Pinpoint the cell where the given text exists, returning its (X, Y) midpoint coordinate. 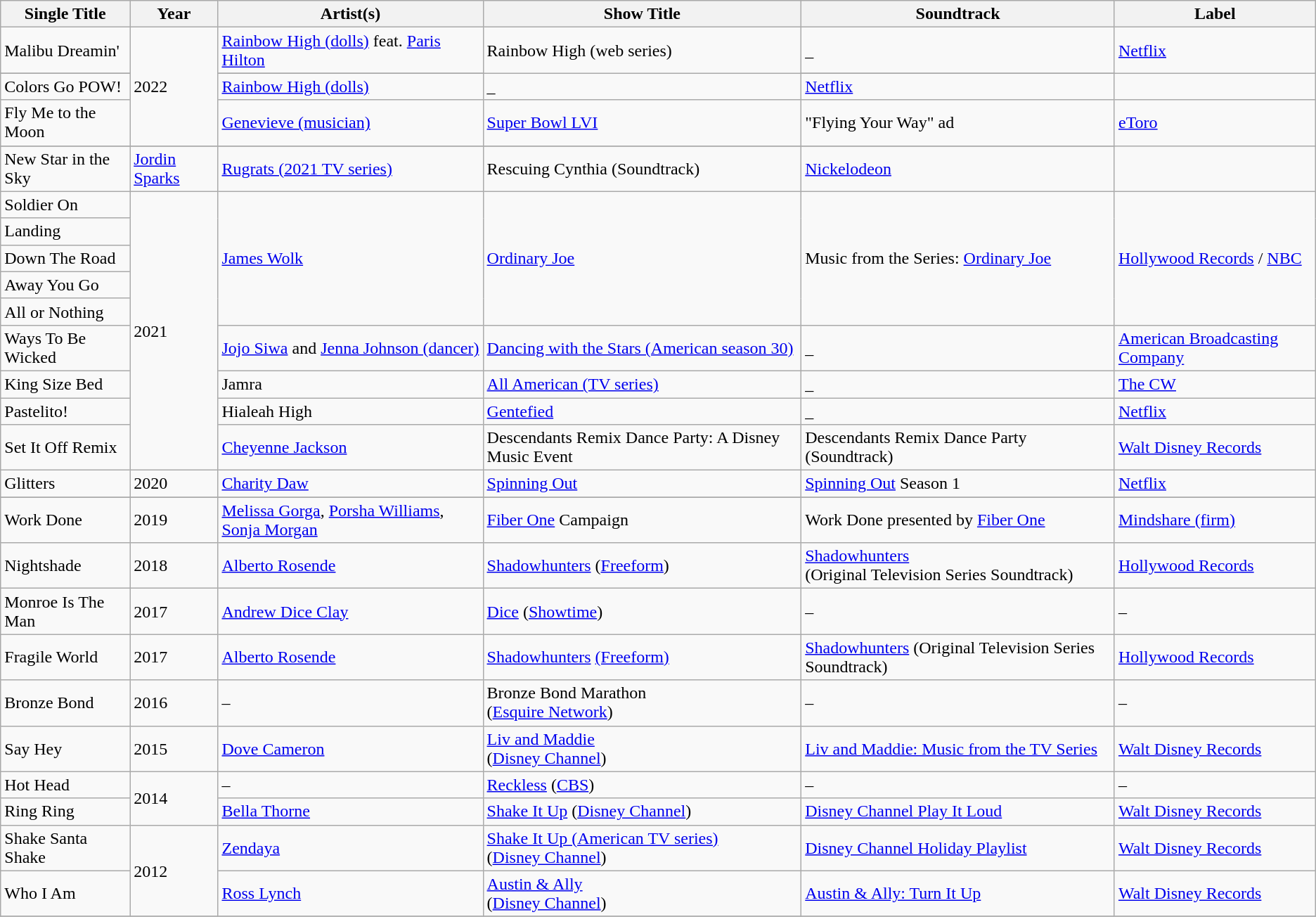
Hot Head (65, 785)
Bronze Bond (65, 703)
Glitters (65, 484)
Label (1215, 14)
Work Done (65, 520)
Liv and Maddie(Disney Channel) (643, 748)
Andrew Dice Clay (350, 612)
Disney Channel Play It Loud (958, 812)
Colors Go POW! (65, 86)
Who I Am (65, 893)
eToro (1215, 122)
Ordinary Joe (643, 258)
Shadowhunters (Original Television Series Soundtrack) (958, 657)
Year (174, 14)
Pastelito! (65, 411)
Bronze Bond Marathon(Esquire Network) (643, 703)
Soldier On (65, 205)
Shadowhunters(Original Television Series Soundtrack) (958, 565)
Fly Me to the Moon (65, 122)
Disney Channel Holiday Playlist (958, 848)
Show Title (643, 14)
Rainbow High (web series) (643, 51)
Artist(s) (350, 14)
All American (TV series) (643, 384)
Reckless (CBS) (643, 785)
2016 (174, 703)
Mindshare (firm) (1215, 520)
Fragile World (65, 657)
Liv and Maddie: Music from the TV Series (958, 748)
Dice (Showtime) (643, 612)
Jamra (350, 384)
2014 (174, 798)
Rainbow High (dolls) (350, 86)
Monroe Is The Man (65, 612)
2012 (174, 871)
Rugrats (2021 TV series) (350, 169)
Melissa Gorga, Porsha Williams, Sonja Morgan (350, 520)
Shake Santa Shake (65, 848)
All or Nothing (65, 312)
Jordin Sparks (174, 169)
Dancing with the Stars (American season 30) (643, 347)
2015 (174, 748)
Zendaya (350, 848)
Nickelodeon (958, 169)
Hialeah High (350, 411)
Rescuing Cynthia (Soundtrack) (643, 169)
Music from the Series: Ordinary Joe (958, 258)
Hollywood Records / NBC (1215, 258)
Nightshade (65, 565)
Spinning Out Season 1 (958, 484)
Ring Ring (65, 812)
Fiber One Campaign (643, 520)
Gentefied (643, 411)
James Wolk (350, 258)
Super Bowl LVI (643, 122)
Austin & Ally(Disney Channel) (643, 893)
Landing (65, 231)
Single Title (65, 14)
Set It Off Remix (65, 447)
Say Hey (65, 748)
Ross Lynch (350, 893)
Bella Thorne (350, 812)
Jojo Siwa and Jenna Johnson (dancer) (350, 347)
The CW (1215, 384)
Rainbow High (dolls) feat. Paris Hilton (350, 51)
Malibu Dreamin' (65, 51)
Shake It Up (American TV series)(Disney Channel) (643, 848)
Austin & Ally: Turn It Up (958, 893)
Charity Daw (350, 484)
Shake It Up (Disney Channel) (643, 812)
Ways To Be Wicked (65, 347)
American Broadcasting Company (1215, 347)
2022 (174, 86)
Work Done presented by Fiber One (958, 520)
New Star in the Sky (65, 169)
Descendants Remix Dance Party: A Disney Music Event (643, 447)
2019 (174, 520)
Dove Cameron (350, 748)
King Size Bed (65, 384)
"Flying Your Way" ad (958, 122)
Genevieve (musician) (350, 122)
Down The Road (65, 258)
Spinning Out (643, 484)
Soundtrack (958, 14)
Away You Go (65, 285)
2018 (174, 565)
Descendants Remix Dance Party (Soundtrack) (958, 447)
2021 (174, 331)
2020 (174, 484)
Cheyenne Jackson (350, 447)
